Provide the (x, y) coordinate of the cell's center where the given text is located.  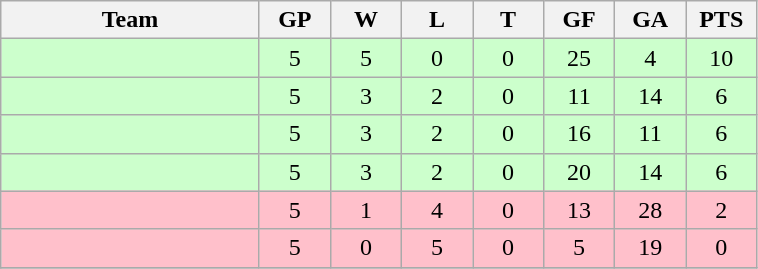
28 (650, 210)
GP (294, 20)
PTS (722, 20)
W (366, 20)
10 (722, 58)
GA (650, 20)
25 (580, 58)
GF (580, 20)
13 (580, 210)
L (436, 20)
20 (580, 172)
19 (650, 248)
16 (580, 134)
T (508, 20)
1 (366, 210)
Team (130, 20)
